Identify which cell holds the provided text, then report its (X, Y) central coordinate. 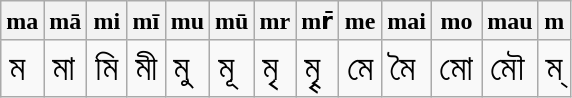
mū (232, 21)
me (360, 21)
mo (456, 21)
ম (22, 68)
mā (66, 21)
mr̄ (318, 21)
মৃ (275, 68)
ম্ (554, 68)
m (554, 21)
মূ (232, 68)
ma (22, 21)
মা (66, 68)
mi (107, 21)
মু (187, 68)
mau (510, 21)
মো (456, 68)
মী (146, 68)
মি (107, 68)
মৄ (318, 68)
mai (407, 21)
মে (360, 68)
মৈ (407, 68)
mī (146, 21)
মৌ (510, 68)
mu (187, 21)
mr (275, 21)
